For the text-containing cell, return its midpoint in [X, Y] coordinate format. 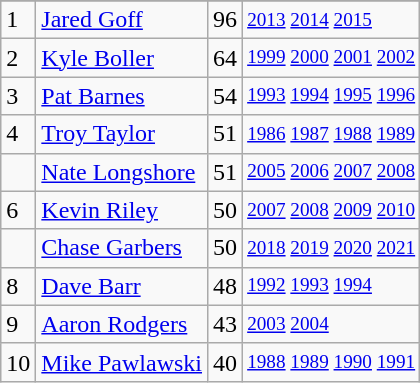
3 [18, 96]
1988 1989 1990 1991 [332, 362]
2005 2006 2007 2008 [332, 172]
54 [226, 96]
Troy Taylor [122, 134]
10 [18, 362]
8 [18, 286]
Kyle Boller [122, 58]
Nate Longshore [122, 172]
40 [226, 362]
4 [18, 134]
96 [226, 20]
Jared Goff [122, 20]
Pat Barnes [122, 96]
2003 2004 [332, 324]
Mike Pawlawski [122, 362]
1999 2000 2001 2002 [332, 58]
6 [18, 210]
9 [18, 324]
Dave Barr [122, 286]
Kevin Riley [122, 210]
2013 2014 2015 [332, 20]
2007 2008 2009 2010 [332, 210]
1 [18, 20]
1992 1993 1994 [332, 286]
Chase Garbers [122, 248]
48 [226, 286]
64 [226, 58]
Aaron Rodgers [122, 324]
2018 2019 2020 2021 [332, 248]
2 [18, 58]
1993 1994 1995 1996 [332, 96]
43 [226, 324]
1986 1987 1988 1989 [332, 134]
